Return [x, y] of the center of cell containing provided text 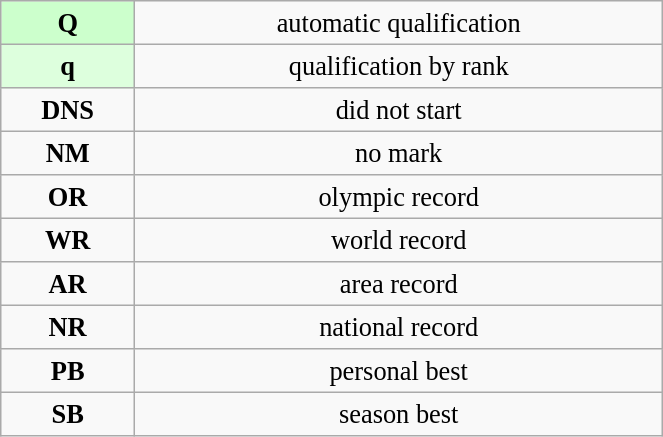
olympic record [399, 197]
season best [399, 414]
DNS [68, 109]
WR [68, 240]
q [68, 66]
Q [68, 22]
OR [68, 197]
personal best [399, 371]
NR [68, 327]
qualification by rank [399, 66]
NM [68, 153]
SB [68, 414]
world record [399, 240]
did not start [399, 109]
national record [399, 327]
automatic qualification [399, 22]
AR [68, 284]
no mark [399, 153]
PB [68, 371]
area record [399, 284]
